Capture the cell that displays the provided text and extract its (x, y) central coordinate. 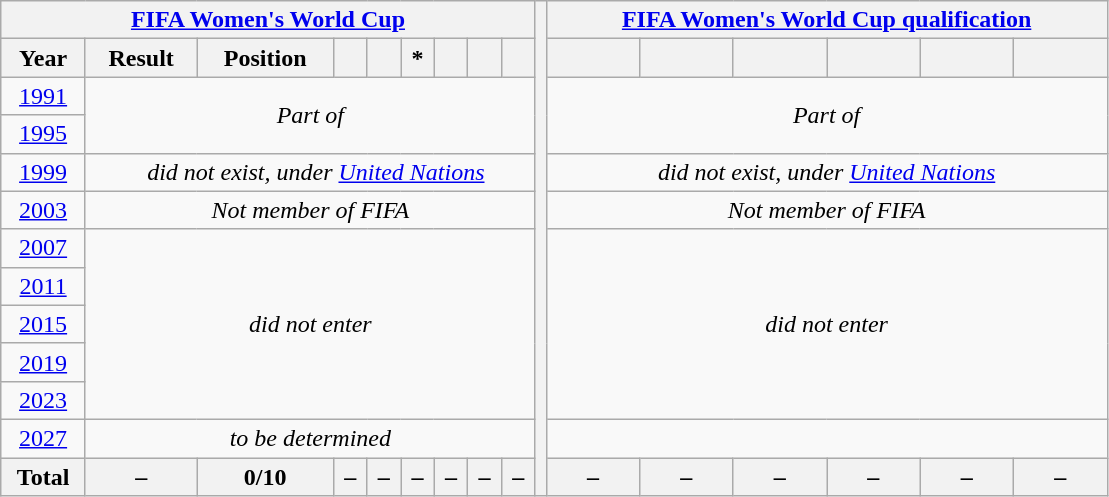
2019 (44, 362)
2007 (44, 248)
2027 (44, 438)
2003 (44, 210)
to be determined (310, 438)
Result (140, 58)
1999 (44, 172)
FIFA Women's World Cup qualification (826, 20)
1991 (44, 96)
Position (266, 58)
Year (44, 58)
Total (44, 477)
0/10 (266, 477)
1995 (44, 134)
2011 (44, 286)
* (418, 58)
2023 (44, 400)
2015 (44, 324)
FIFA Women's World Cup (268, 20)
